Determine the [X, Y] coordinate at the center of the cell enclosing the given text.  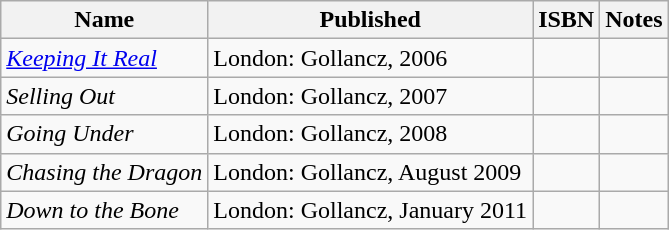
London: Gollancz, August 2009 [370, 172]
London: Gollancz, 2008 [370, 134]
Chasing the Dragon [104, 172]
Notes [634, 20]
London: Gollancz, January 2011 [370, 210]
Keeping It Real [104, 58]
Down to the Bone [104, 210]
Name [104, 20]
Going Under [104, 134]
ISBN [566, 20]
Published [370, 20]
London: Gollancz, 2006 [370, 58]
Selling Out [104, 96]
London: Gollancz, 2007 [370, 96]
